Determine the [x, y] coordinate at the center of the cell enclosing the given text.  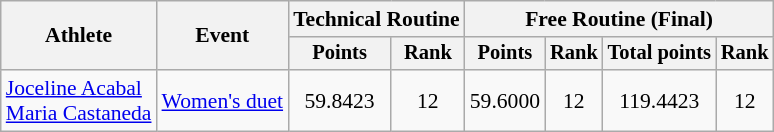
Women's duet [223, 100]
Total points [660, 54]
Athlete [79, 36]
59.8423 [340, 100]
Free Routine (Final) [620, 19]
119.4423 [660, 100]
Technical Routine [376, 19]
Joceline AcabalMaria Castaneda [79, 100]
Event [223, 36]
59.6000 [505, 100]
